For the text-containing cell, return its midpoint in (X, Y) coordinate format. 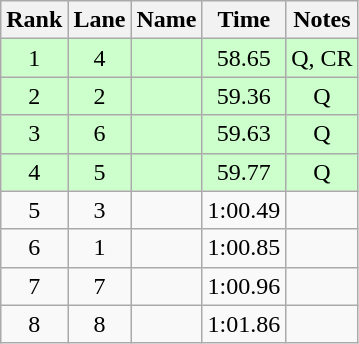
Name (166, 20)
1:01.86 (244, 324)
Lane (100, 20)
58.65 (244, 58)
1:00.85 (244, 248)
59.63 (244, 134)
Time (244, 20)
Q, CR (322, 58)
59.36 (244, 96)
Notes (322, 20)
59.77 (244, 172)
Rank (34, 20)
1:00.49 (244, 210)
1:00.96 (244, 286)
